Detect which cell encompasses the target text, then output its [X, Y] center coordinate. 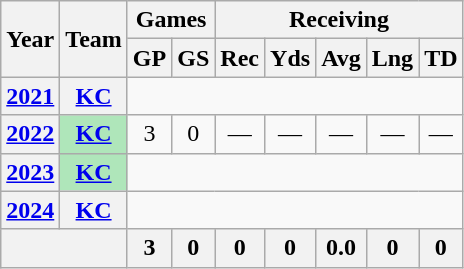
GS [194, 58]
Lng [392, 58]
TD [441, 58]
GP [149, 58]
Team [94, 39]
2021 [30, 96]
Avg [342, 58]
2023 [30, 172]
2022 [30, 134]
Rec [240, 58]
Yds [290, 58]
0.0 [342, 248]
Receiving [339, 20]
Year [30, 39]
2024 [30, 210]
Games [170, 20]
